Find where the given text appears and provide that cell's center as [x, y] coordinate. 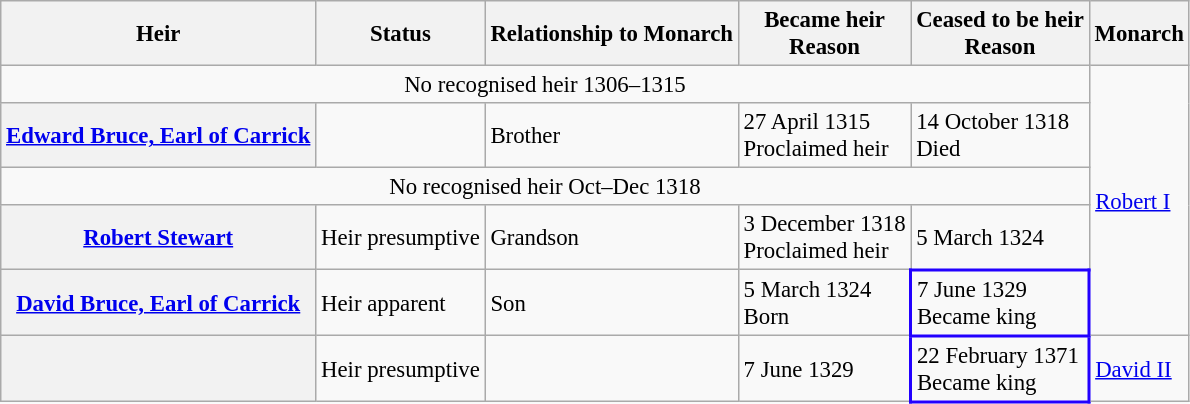
Relationship to Monarch [612, 34]
Son [612, 303]
Became heirReason [824, 34]
Heir apparent [400, 303]
No recognised heir 1306–1315 [545, 85]
7 June 1329 [824, 369]
Brother [612, 136]
Ceased to be heirReason [1000, 34]
7 June 1329Became king [1000, 303]
No recognised heir Oct–Dec 1318 [545, 187]
Heir [158, 34]
David II [1139, 369]
Status [400, 34]
Grandson [612, 238]
14 October 1318Died [1000, 136]
Robert I [1139, 201]
Robert Stewart [158, 238]
David Bruce, Earl of Carrick [158, 303]
5 March 1324 [1000, 238]
5 March 1324Born [824, 303]
Monarch [1139, 34]
27 April 1315Proclaimed heir [824, 136]
Edward Bruce, Earl of Carrick [158, 136]
22 February 1371Became king [1000, 369]
3 December 1318Proclaimed heir [824, 238]
